Scan for the cell matching the given text and deliver its [x, y] coordinate at center. 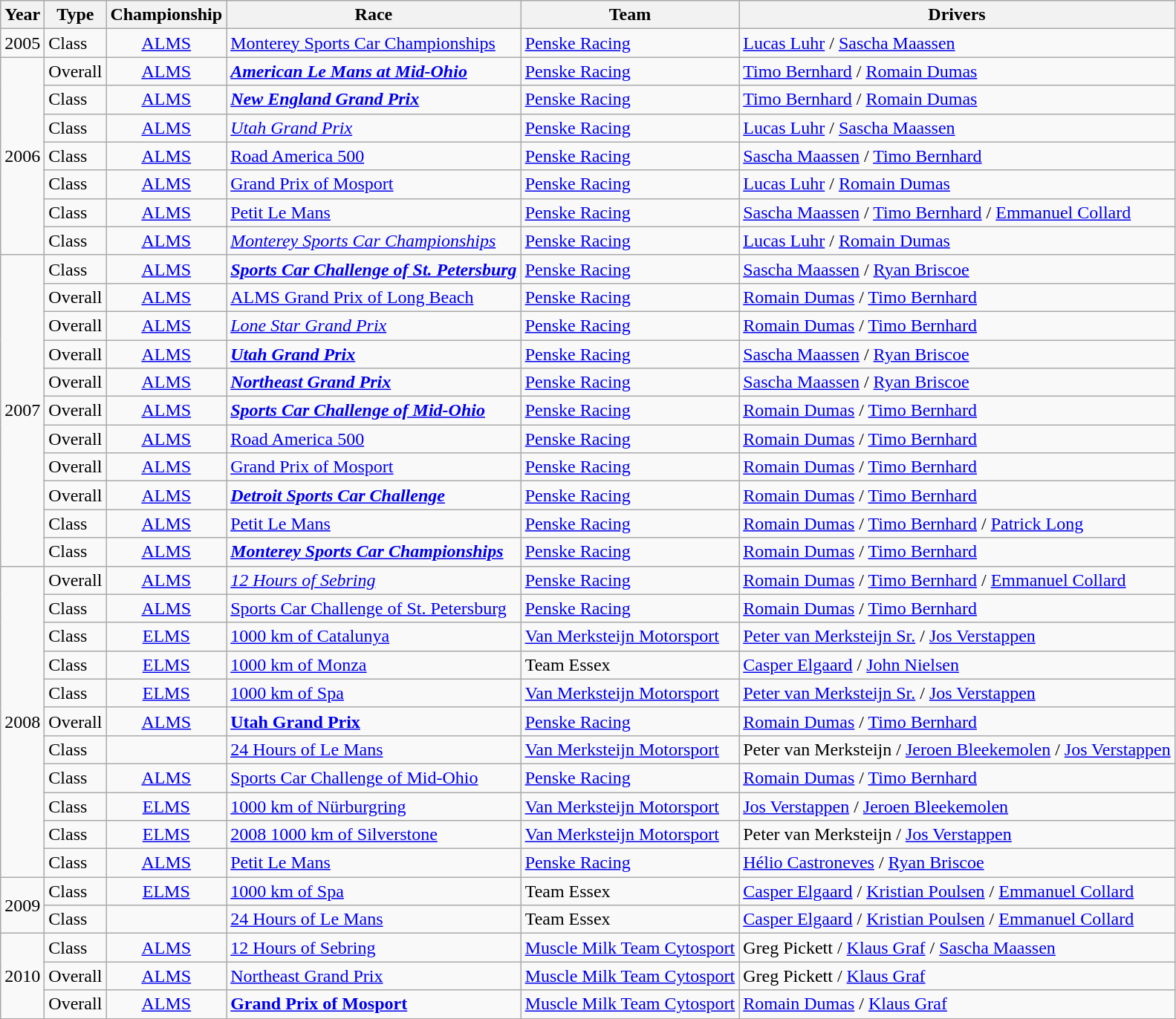
Romain Dumas / Klaus Graf [957, 1004]
Romain Dumas / Timo Bernhard / Emmanuel Collard [957, 580]
Sascha Maassen / Timo Bernhard / Emmanuel Collard [957, 212]
Year [22, 15]
Type [76, 15]
Peter van Merksteijn / Jos Verstappen [957, 835]
2008 1000 km of Silverstone [374, 835]
Casper Elgaard / John Nielsen [957, 665]
Peter van Merksteijn / Jeroen Bleekemolen / Jos Verstappen [957, 749]
1000 km of Nürburgring [374, 806]
2008 [22, 722]
Greg Pickett / Klaus Graf [957, 976]
Greg Pickett / Klaus Graf / Sascha Maassen [957, 948]
Hélio Castroneves / Ryan Briscoe [957, 863]
Championship [166, 15]
American Le Mans at Mid-Ohio [374, 71]
2005 [22, 43]
2006 [22, 156]
Drivers [957, 15]
Race [374, 15]
2010 [22, 976]
ALMS Grand Prix of Long Beach [374, 297]
Sascha Maassen / Timo Bernhard [957, 156]
Jos Verstappen / Jeroen Bleekemolen [957, 806]
New England Grand Prix [374, 100]
Team [630, 15]
1000 km of Catalunya [374, 637]
Romain Dumas / Timo Bernhard / Patrick Long [957, 524]
1000 km of Monza [374, 665]
2009 [22, 905]
Detroit Sports Car Challenge [374, 495]
2007 [22, 410]
Lone Star Grand Prix [374, 325]
